Determine the (X, Y) coordinate at the center of the cell enclosing the given text.  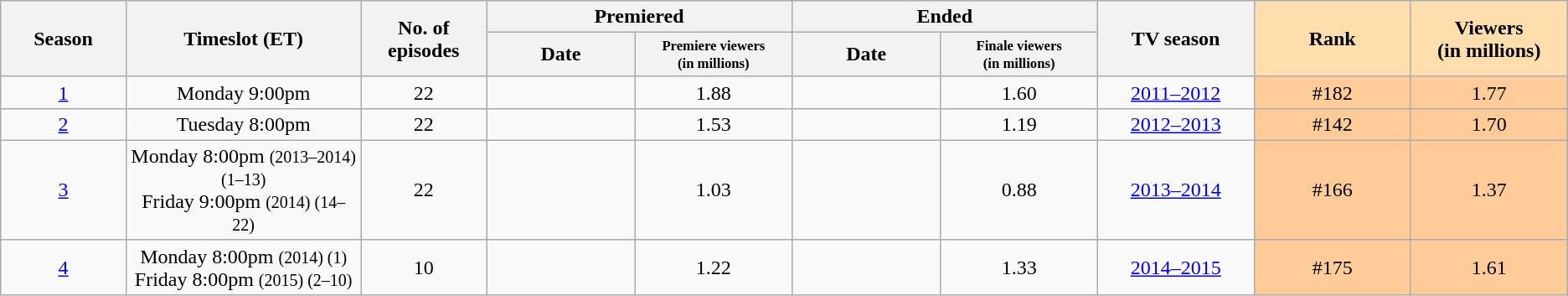
1.03 (714, 190)
2013–2014 (1176, 190)
#142 (1332, 124)
1.37 (1489, 190)
1.22 (714, 267)
Monday 9:00pm (243, 92)
0.88 (1019, 190)
3 (64, 190)
1.19 (1019, 124)
1.53 (714, 124)
No. ofepisodes (424, 39)
Season (64, 39)
10 (424, 267)
Premiere viewers(in millions) (714, 55)
1.70 (1489, 124)
Monday 8:00pm (2014) (1)Friday 8:00pm (2015) (2–10) (243, 267)
Premiered (640, 17)
1.60 (1019, 92)
Tuesday 8:00pm (243, 124)
Ended (945, 17)
1.61 (1489, 267)
2011–2012 (1176, 92)
Timeslot (ET) (243, 39)
1.33 (1019, 267)
1 (64, 92)
TV season (1176, 39)
4 (64, 267)
Viewers(in millions) (1489, 39)
2012–2013 (1176, 124)
#182 (1332, 92)
1.88 (714, 92)
1.77 (1489, 92)
Rank (1332, 39)
#175 (1332, 267)
#166 (1332, 190)
Monday 8:00pm (2013–2014) (1–13)Friday 9:00pm (2014) (14–22) (243, 190)
2 (64, 124)
2014–2015 (1176, 267)
Finale viewers(in millions) (1019, 55)
